From the cell containing the given text, extract its center point as [x, y] coordinate. 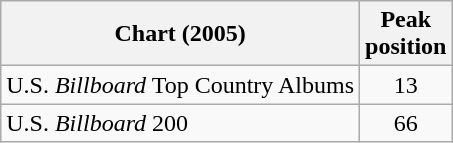
U.S. Billboard Top Country Albums [180, 85]
Peakposition [406, 34]
13 [406, 85]
U.S. Billboard 200 [180, 123]
66 [406, 123]
Chart (2005) [180, 34]
